Output the [x, y] coordinate of the center of the cell containing the given text.  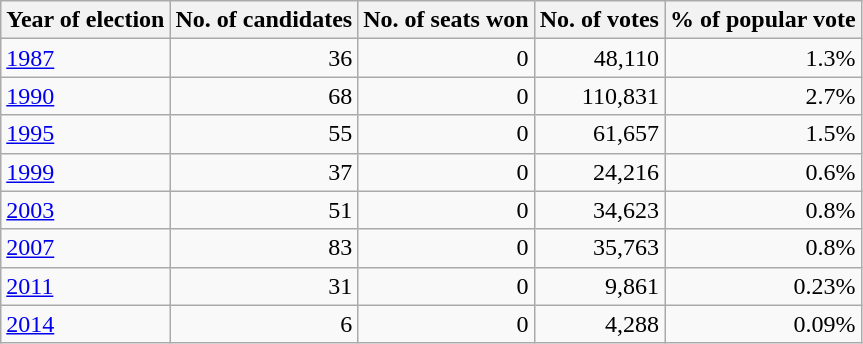
No. of seats won [446, 20]
37 [264, 172]
35,763 [599, 248]
9,861 [599, 286]
2003 [86, 210]
0.6% [762, 172]
4,288 [599, 324]
51 [264, 210]
2.7% [762, 96]
0.23% [762, 286]
No. of votes [599, 20]
% of popular vote [762, 20]
2007 [86, 248]
2014 [86, 324]
36 [264, 58]
1.5% [762, 134]
83 [264, 248]
1999 [86, 172]
6 [264, 324]
68 [264, 96]
48,110 [599, 58]
31 [264, 286]
110,831 [599, 96]
34,623 [599, 210]
1995 [86, 134]
55 [264, 134]
0.09% [762, 324]
1990 [86, 96]
24,216 [599, 172]
1.3% [762, 58]
Year of election [86, 20]
1987 [86, 58]
No. of candidates [264, 20]
61,657 [599, 134]
2011 [86, 286]
